Identify which cell holds the provided text, then report its [x, y] central coordinate. 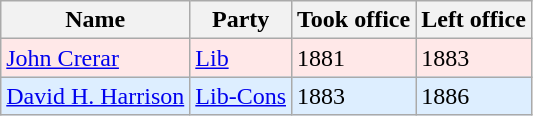
John Crerar [96, 58]
Lib [241, 58]
1881 [354, 58]
Left office [474, 20]
Took office [354, 20]
Name [96, 20]
1886 [474, 96]
Party [241, 20]
David H. Harrison [96, 96]
Lib-Cons [241, 96]
